Detect which cell encompasses the target text, then output its (x, y) center coordinate. 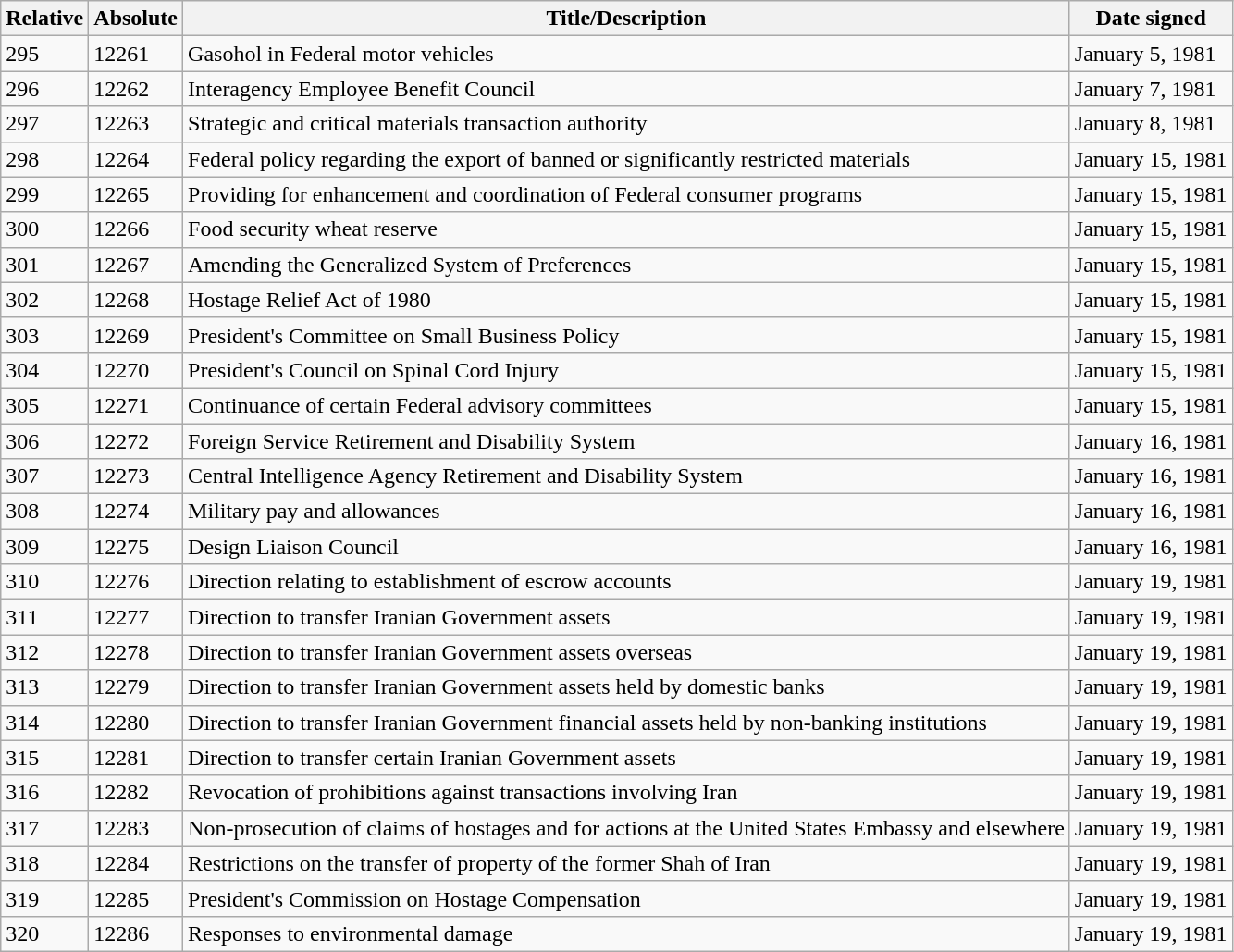
300 (44, 229)
12269 (136, 335)
318 (44, 863)
307 (44, 476)
Direction to transfer Iranian Government assets held by domestic banks (627, 687)
Gasohol in Federal motor vehicles (627, 54)
12280 (136, 723)
304 (44, 370)
Direction to transfer certain Iranian Government assets (627, 758)
January 8, 1981 (1151, 124)
Federal policy regarding the export of banned or significantly restricted materials (627, 159)
12284 (136, 863)
January 5, 1981 (1151, 54)
President's Commission on Hostage Compensation (627, 898)
Food security wheat reserve (627, 229)
January 7, 1981 (1151, 89)
12278 (136, 652)
12276 (136, 582)
12271 (136, 405)
296 (44, 89)
Direction to transfer Iranian Government assets (627, 617)
317 (44, 828)
Continuance of certain Federal advisory committees (627, 405)
306 (44, 441)
Relative (44, 19)
316 (44, 793)
12262 (136, 89)
297 (44, 124)
12283 (136, 828)
305 (44, 405)
Strategic and critical materials transaction authority (627, 124)
295 (44, 54)
Date signed (1151, 19)
12281 (136, 758)
President's Council on Spinal Cord Injury (627, 370)
313 (44, 687)
Central Intelligence Agency Retirement and Disability System (627, 476)
Absolute (136, 19)
309 (44, 547)
315 (44, 758)
12273 (136, 476)
12282 (136, 793)
12285 (136, 898)
Amending the Generalized System of Preferences (627, 265)
12286 (136, 933)
311 (44, 617)
303 (44, 335)
319 (44, 898)
Design Liaison Council (627, 547)
Interagency Employee Benefit Council (627, 89)
302 (44, 300)
12263 (136, 124)
320 (44, 933)
Restrictions on the transfer of property of the former Shah of Iran (627, 863)
Revocation of prohibitions against transactions involving Iran (627, 793)
Direction relating to establishment of escrow accounts (627, 582)
12277 (136, 617)
Responses to environmental damage (627, 933)
312 (44, 652)
308 (44, 512)
Title/Description (627, 19)
12264 (136, 159)
President's Committee on Small Business Policy (627, 335)
12270 (136, 370)
Hostage Relief Act of 1980 (627, 300)
12266 (136, 229)
12267 (136, 265)
314 (44, 723)
301 (44, 265)
12268 (136, 300)
12261 (136, 54)
Non-prosecution of claims of hostages and for actions at the United States Embassy and elsewhere (627, 828)
Direction to transfer Iranian Government financial assets held by non-banking institutions (627, 723)
12275 (136, 547)
12272 (136, 441)
12265 (136, 194)
12279 (136, 687)
310 (44, 582)
Military pay and allowances (627, 512)
Providing for enhancement and coordination of Federal consumer programs (627, 194)
298 (44, 159)
Direction to transfer Iranian Government assets overseas (627, 652)
299 (44, 194)
12274 (136, 512)
Foreign Service Retirement and Disability System (627, 441)
